From the cell containing the given text, extract its center point as [X, Y] coordinate. 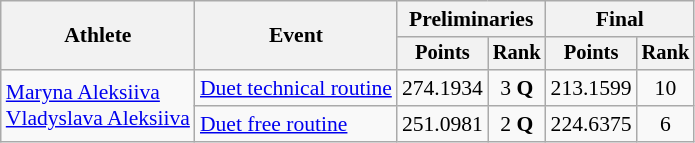
2 Q [517, 124]
224.6375 [592, 124]
Maryna Aleksiiva Vladyslava Aleksiiva [98, 106]
Athlete [98, 36]
6 [666, 124]
3 Q [517, 88]
274.1934 [442, 88]
10 [666, 88]
Duet free routine [296, 124]
Final [620, 19]
251.0981 [442, 124]
Duet technical routine [296, 88]
Preliminaries [472, 19]
Event [296, 36]
213.1599 [592, 88]
